For the text-containing cell, return its midpoint in [X, Y] coordinate format. 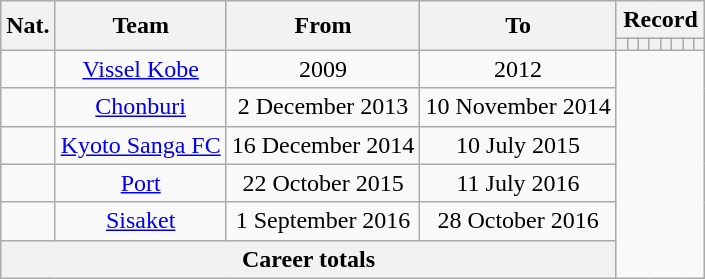
11 July 2016 [518, 183]
16 December 2014 [323, 145]
Career totals [308, 259]
Team [140, 26]
10 July 2015 [518, 145]
10 November 2014 [518, 107]
Record [660, 20]
1 September 2016 [323, 221]
Kyoto Sanga FC [140, 145]
2 December 2013 [323, 107]
From [323, 26]
2009 [323, 69]
28 October 2016 [518, 221]
22 October 2015 [323, 183]
Chonburi [140, 107]
To [518, 26]
Vissel Kobe [140, 69]
Nat. [28, 26]
Port [140, 183]
2012 [518, 69]
Sisaket [140, 221]
